For the text-containing cell, return its midpoint in (x, y) coordinate format. 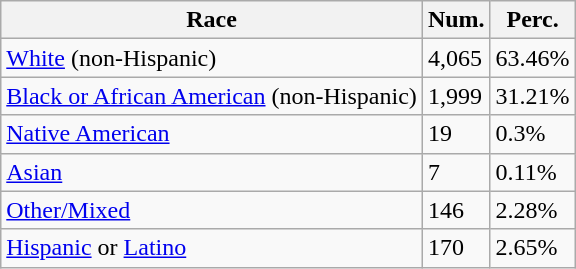
4,065 (456, 58)
31.21% (532, 96)
Asian (212, 172)
0.11% (532, 172)
2.28% (532, 210)
2.65% (532, 248)
170 (456, 248)
0.3% (532, 134)
Num. (456, 20)
Black or African American (non-Hispanic) (212, 96)
146 (456, 210)
Hispanic or Latino (212, 248)
White (non-Hispanic) (212, 58)
63.46% (532, 58)
1,999 (456, 96)
Other/Mixed (212, 210)
Perc. (532, 20)
Race (212, 20)
7 (456, 172)
19 (456, 134)
Native American (212, 134)
